Determine the [X, Y] coordinate at the center of the cell enclosing the given text.  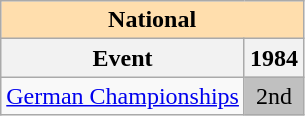
1984 [274, 58]
German Championships [123, 96]
2nd [274, 96]
Event [123, 58]
National [152, 20]
